From the cell containing the given text, extract its center point as [x, y] coordinate. 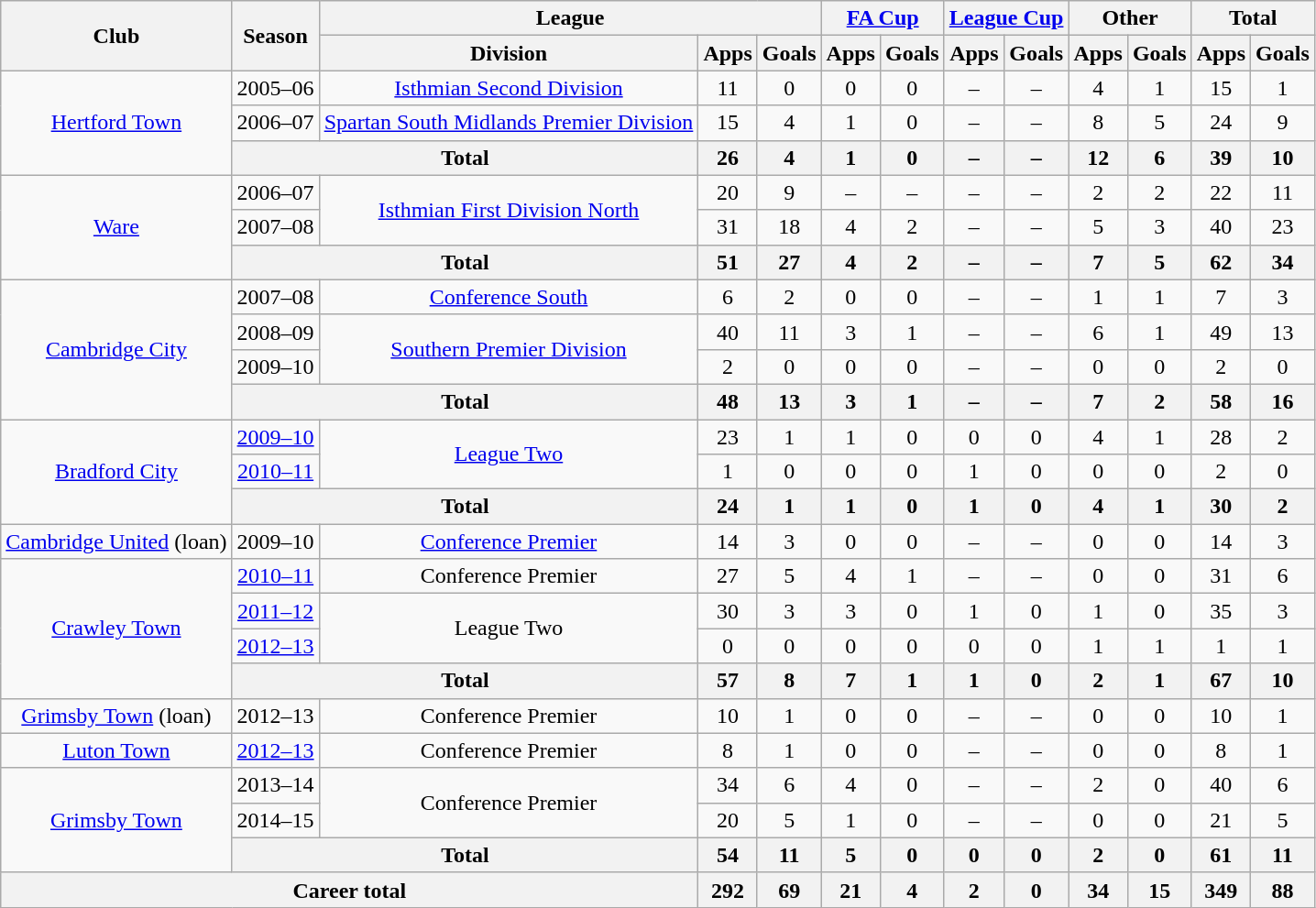
2005–06 [275, 88]
Club [116, 36]
292 [728, 890]
Luton Town [116, 750]
League Cup [1006, 18]
35 [1221, 611]
Crawley Town [116, 629]
18 [789, 227]
Ware [116, 227]
22 [1221, 192]
League [570, 18]
Grimsby Town (loan) [116, 716]
Cambridge United (loan) [116, 542]
26 [728, 158]
28 [1221, 437]
62 [1221, 262]
54 [728, 855]
Grimsby Town [116, 820]
58 [1221, 401]
39 [1221, 158]
49 [1221, 332]
67 [1221, 681]
69 [789, 890]
Division [509, 53]
349 [1221, 890]
Southern Premier Division [509, 349]
Season [275, 36]
Hertford Town [116, 123]
2008–09 [275, 332]
48 [728, 401]
88 [1283, 890]
Cambridge City [116, 349]
2011–12 [275, 611]
Isthmian First Division North [509, 210]
Conference South [509, 297]
2013–14 [275, 785]
Career total [350, 890]
51 [728, 262]
Bradford City [116, 472]
FA Cup [883, 18]
57 [728, 681]
12 [1098, 158]
Isthmian Second Division [509, 88]
16 [1283, 401]
Other [1130, 18]
Spartan South Midlands Premier Division [509, 123]
61 [1221, 855]
2014–15 [275, 820]
